Provide the [x, y] coordinate of the cell's center where the given text is located.  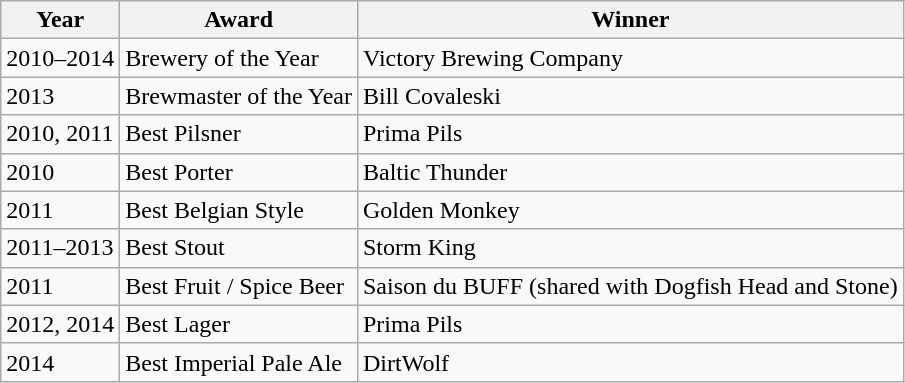
2010 [60, 172]
Storm King [630, 248]
Best Lager [239, 324]
Winner [630, 20]
2014 [60, 362]
2012, 2014 [60, 324]
Brewery of the Year [239, 58]
Victory Brewing Company [630, 58]
Best Belgian Style [239, 210]
Award [239, 20]
Baltic Thunder [630, 172]
Year [60, 20]
Best Imperial Pale Ale [239, 362]
Best Porter [239, 172]
Best Fruit / Spice Beer [239, 286]
Best Pilsner [239, 134]
DirtWolf [630, 362]
2011–2013 [60, 248]
Golden Monkey [630, 210]
Saison du BUFF (shared with Dogfish Head and Stone) [630, 286]
Best Stout [239, 248]
2010–2014 [60, 58]
2010, 2011 [60, 134]
Brewmaster of the Year [239, 96]
Bill Covaleski [630, 96]
2013 [60, 96]
